Detect which cell encompasses the target text, then output its [X, Y] center coordinate. 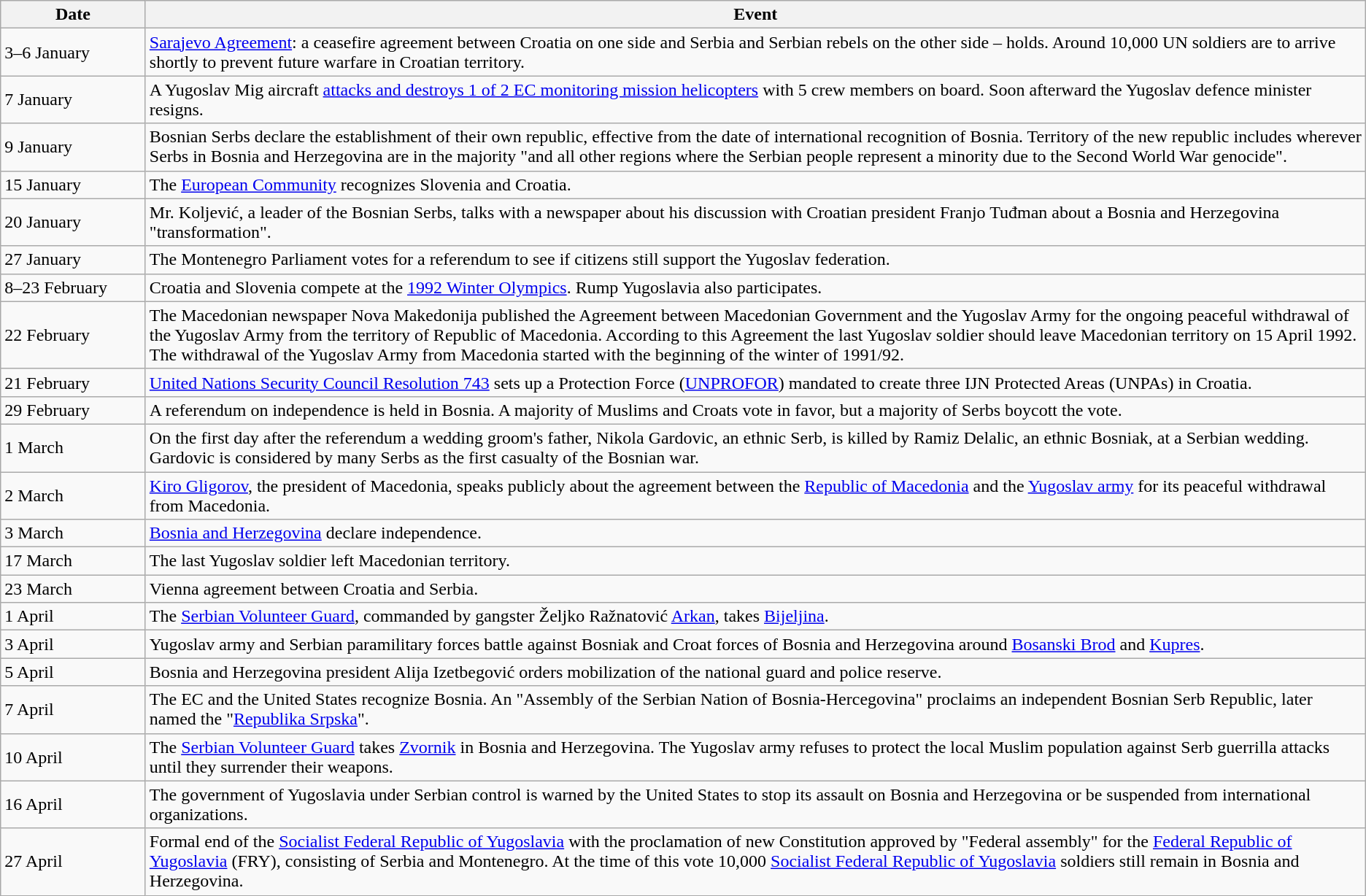
Date [73, 15]
7 April [73, 709]
United Nations Security Council Resolution 743 sets up a Protection Force (UNPROFOR) mandated to create three IJN Protected Areas (UNPAs) in Croatia. [755, 382]
27 April [73, 862]
16 April [73, 804]
17 March [73, 561]
3–6 January [73, 53]
The European Community recognizes Slovenia and Croatia. [755, 185]
27 January [73, 260]
Yugoslav army and Serbian paramilitary forces battle against Bosniak and Croat forces of Bosnia and Herzegovina around Bosanski Brod and Kupres. [755, 644]
Vienna agreement between Croatia and Serbia. [755, 589]
2 March [73, 495]
The last Yugoslav soldier left Macedonian territory. [755, 561]
5 April [73, 672]
10 April [73, 757]
21 February [73, 382]
3 March [73, 533]
20 January [73, 222]
15 January [73, 185]
Event [755, 15]
23 March [73, 589]
Bosnia and Herzegovina president Alija Izetbegović orders mobilization of the national guard and police reserve. [755, 672]
29 February [73, 410]
The Montenegro Parliament votes for a referendum to see if citizens still support the Yugoslav federation. [755, 260]
Croatia and Slovenia compete at the 1992 Winter Olympics. Rump Yugoslavia also participates. [755, 287]
1 March [73, 448]
3 April [73, 644]
The Serbian Volunteer Guard, commanded by gangster Željko Ražnatović Arkan, takes Bijeljina. [755, 617]
A referendum on independence is held in Bosnia. A majority of Muslims and Croats vote in favor, but a majority of Serbs boycott the vote. [755, 410]
8–23 February [73, 287]
1 April [73, 617]
22 February [73, 335]
7 January [73, 99]
9 January [73, 147]
Bosnia and Herzegovina declare independence. [755, 533]
